Identify which cell holds the provided text, then report its [X, Y] central coordinate. 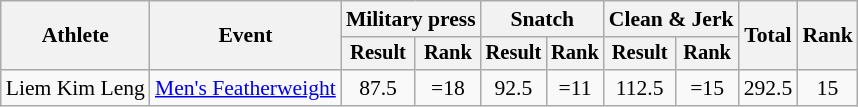
=11 [575, 88]
Athlete [76, 36]
112.5 [640, 88]
Men's Featherweight [246, 88]
15 [828, 88]
292.5 [768, 88]
Liem Kim Leng [76, 88]
=18 [448, 88]
Military press [411, 19]
Event [246, 36]
=15 [708, 88]
Total [768, 36]
92.5 [514, 88]
Clean & Jerk [672, 19]
Snatch [542, 19]
87.5 [378, 88]
